Find where the given text appears and provide that cell's center as (X, Y) coordinate. 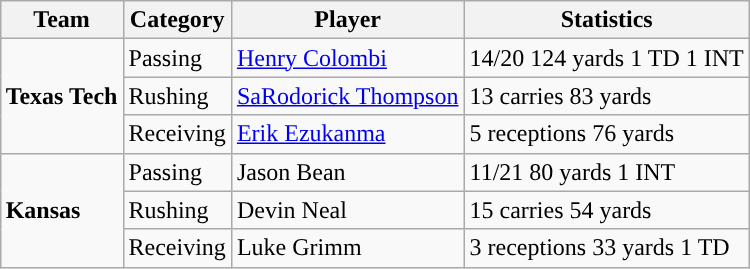
14/20 124 yards 1 TD 1 INT (606, 58)
SaRodorick Thompson (348, 96)
Jason Bean (348, 172)
Team (62, 20)
Texas Tech (62, 96)
5 receptions 76 yards (606, 134)
Erik Ezukanma (348, 134)
Luke Grimm (348, 248)
Statistics (606, 20)
Kansas (62, 210)
Category (177, 20)
3 receptions 33 yards 1 TD (606, 248)
Devin Neal (348, 210)
15 carries 54 yards (606, 210)
13 carries 83 yards (606, 96)
Player (348, 20)
Henry Colombi (348, 58)
11/21 80 yards 1 INT (606, 172)
